Return [X, Y] of the center of cell containing provided text 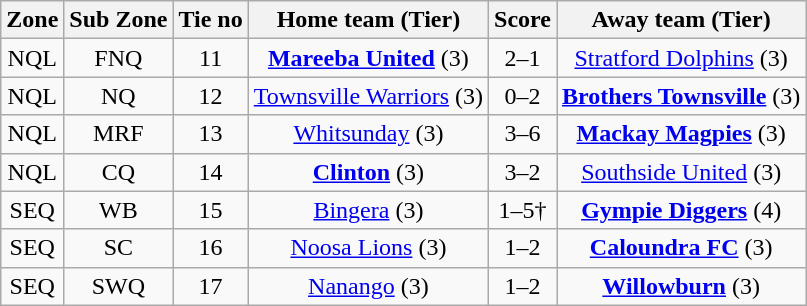
Whitsunday (3) [368, 134]
WB [118, 210]
2–1 [523, 58]
Tie no [210, 20]
Mareeba United (3) [368, 58]
14 [210, 172]
Mackay Magpies (3) [680, 134]
Stratford Dolphins (3) [680, 58]
0–2 [523, 96]
Noosa Lions (3) [368, 248]
Townsville Warriors (3) [368, 96]
Clinton (3) [368, 172]
Southside United (3) [680, 172]
12 [210, 96]
Zone [32, 20]
16 [210, 248]
SWQ [118, 286]
Caloundra FC (3) [680, 248]
1–5† [523, 210]
Willowburn (3) [680, 286]
Score [523, 20]
NQ [118, 96]
CQ [118, 172]
13 [210, 134]
Bingera (3) [368, 210]
11 [210, 58]
SC [118, 248]
Brothers Townsville (3) [680, 96]
Home team (Tier) [368, 20]
17 [210, 286]
Gympie Diggers (4) [680, 210]
FNQ [118, 58]
15 [210, 210]
3–6 [523, 134]
MRF [118, 134]
Away team (Tier) [680, 20]
Sub Zone [118, 20]
3–2 [523, 172]
Nanango (3) [368, 286]
